Determine the [x, y] coordinate at the center of the cell enclosing the given text.  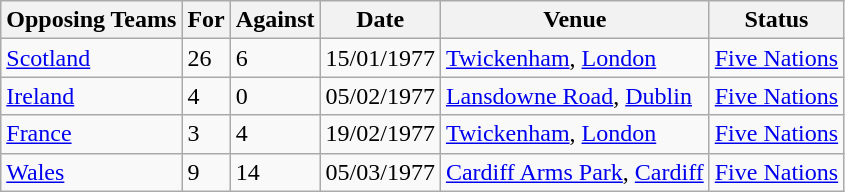
3 [206, 134]
For [206, 20]
Venue [574, 20]
05/02/1977 [380, 96]
6 [275, 58]
Wales [92, 172]
26 [206, 58]
0 [275, 96]
Status [776, 20]
Opposing Teams [92, 20]
Date [380, 20]
14 [275, 172]
Lansdowne Road, Dublin [574, 96]
15/01/1977 [380, 58]
19/02/1977 [380, 134]
Ireland [92, 96]
Against [275, 20]
Scotland [92, 58]
France [92, 134]
9 [206, 172]
Cardiff Arms Park, Cardiff [574, 172]
05/03/1977 [380, 172]
